For the text-containing cell, return its midpoint in [X, Y] coordinate format. 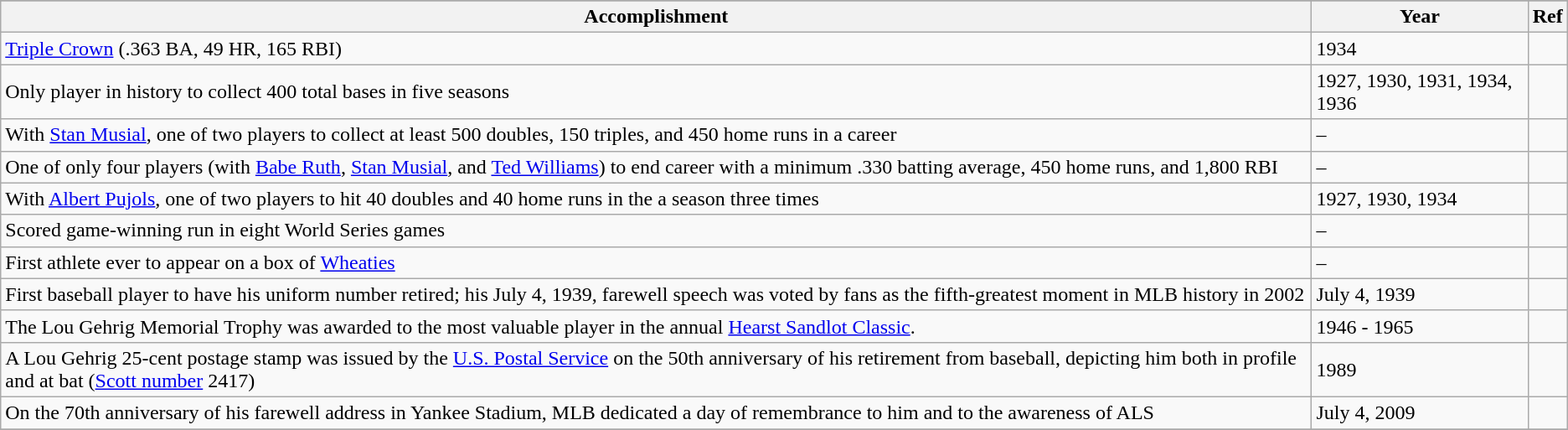
First athlete ever to appear on a box of Wheaties [657, 262]
July 4, 2009 [1420, 412]
The Lou Gehrig Memorial Trophy was awarded to the most valuable player in the annual Hearst Sandlot Classic. [657, 326]
July 4, 1939 [1420, 294]
Accomplishment [657, 17]
Year [1420, 17]
Scored game-winning run in eight World Series games [657, 231]
1927, 1930, 1931, 1934, 1936 [1420, 92]
On the 70th anniversary of his farewell address in Yankee Stadium, MLB dedicated a day of remembrance to him and to the awareness of ALS [657, 412]
1934 [1420, 49]
1927, 1930, 1934 [1420, 199]
Ref [1548, 17]
Triple Crown (.363 BA, 49 HR, 165 RBI) [657, 49]
Only player in history to collect 400 total bases in five seasons [657, 92]
1989 [1420, 369]
With Albert Pujols, one of two players to hit 40 doubles and 40 home runs in the a season three times [657, 199]
With Stan Musial, one of two players to collect at least 500 doubles, 150 triples, and 450 home runs in a career [657, 135]
1946 - 1965 [1420, 326]
